Provide the (X, Y) coordinate of the cell's center where the given text is located.  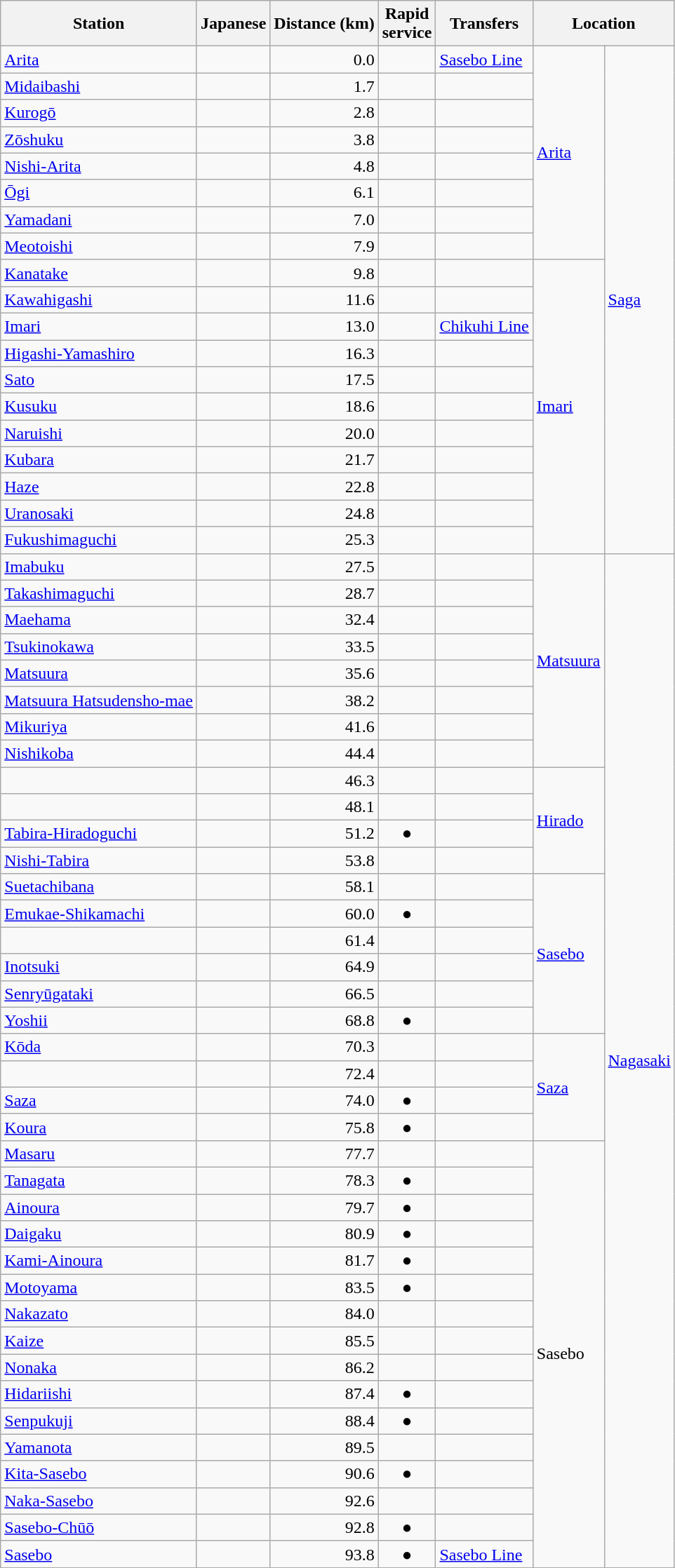
81.7 (324, 1261)
41.6 (324, 726)
51.2 (324, 834)
Hirado (568, 820)
64.9 (324, 967)
Ainoura (99, 1207)
Midaibashi (99, 86)
Senryūgataki (99, 994)
Sato (99, 380)
86.2 (324, 1367)
Nishi-Arita (99, 166)
Matsuura Hatsudensho-mae (99, 700)
33.5 (324, 647)
Kanatake (99, 273)
6.1 (324, 193)
3.8 (324, 140)
Nonaka (99, 1367)
7.9 (324, 246)
Senpukuji (99, 1421)
85.5 (324, 1341)
Higashi-Yamashiro (99, 353)
20.0 (324, 433)
Kurogō (99, 113)
Mikuriya (99, 726)
Ōgi (99, 193)
18.6 (324, 407)
60.0 (324, 914)
Station (99, 24)
17.5 (324, 380)
Meotoishi (99, 246)
25.3 (324, 540)
Kami-Ainoura (99, 1261)
Chikuhi Line (484, 326)
Tabira-Hiradoguchi (99, 834)
Yamanota (99, 1447)
53.8 (324, 860)
16.3 (324, 353)
48.1 (324, 807)
72.4 (324, 1074)
89.5 (324, 1447)
Nakazato (99, 1314)
Tanagata (99, 1180)
Location (603, 24)
77.7 (324, 1154)
Fukushimaguchi (99, 540)
27.5 (324, 567)
Nagasaki (639, 1060)
Kawahigashi (99, 299)
84.0 (324, 1314)
68.8 (324, 1020)
Saga (639, 300)
Naka-Sasebo (99, 1501)
44.4 (324, 753)
35.6 (324, 673)
Imabuku (99, 567)
28.7 (324, 593)
58.1 (324, 887)
Naruishi (99, 433)
93.8 (324, 1554)
7.0 (324, 219)
Nishi-Tabira (99, 860)
92.8 (324, 1527)
22.8 (324, 487)
Kita-Sasebo (99, 1474)
11.6 (324, 299)
83.5 (324, 1287)
Kaize (99, 1341)
87.4 (324, 1394)
Nishikoba (99, 753)
24.8 (324, 513)
Zōshuku (99, 140)
Kubara (99, 460)
Transfers (484, 24)
92.6 (324, 1501)
75.8 (324, 1127)
79.7 (324, 1207)
Maehama (99, 620)
61.4 (324, 940)
Kōda (99, 1047)
46.3 (324, 780)
Suetachibana (99, 887)
4.8 (324, 166)
Tsukinokawa (99, 647)
88.4 (324, 1421)
Motoyama (99, 1287)
Sasebo-Chūō (99, 1527)
9.8 (324, 273)
70.3 (324, 1047)
Inotsuki (99, 967)
32.4 (324, 620)
Takashimaguchi (99, 593)
Hidariishi (99, 1394)
Distance (km) (324, 24)
66.5 (324, 994)
80.9 (324, 1234)
Haze (99, 487)
0.0 (324, 60)
Yamadani (99, 219)
Japanese (233, 24)
38.2 (324, 700)
21.7 (324, 460)
Kusuku (99, 407)
13.0 (324, 326)
Uranosaki (99, 513)
1.7 (324, 86)
90.6 (324, 1474)
Rapidservice (407, 24)
Emukae-Shikamachi (99, 914)
Koura (99, 1127)
2.8 (324, 113)
78.3 (324, 1180)
74.0 (324, 1100)
Yoshii (99, 1020)
Masaru (99, 1154)
Daigaku (99, 1234)
